Determine the (X, Y) coordinate at the center of the cell enclosing the given text.  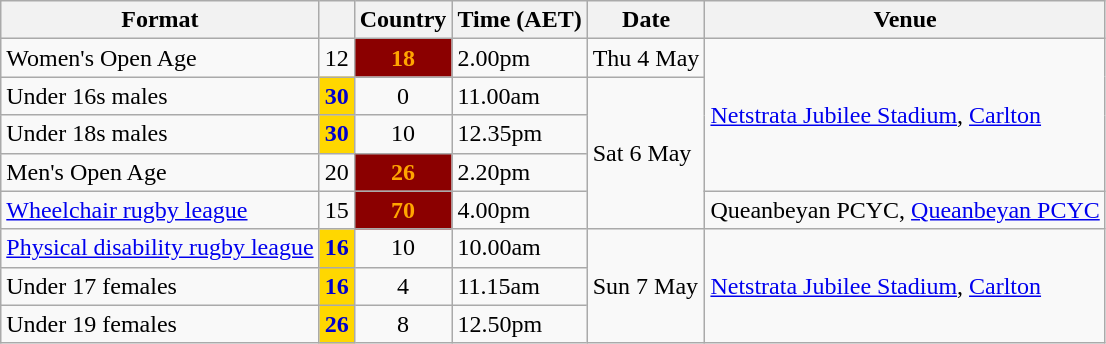
12 (336, 58)
Country (403, 20)
20 (336, 172)
Format (160, 20)
2.00pm (520, 58)
Date (646, 20)
0 (403, 96)
Queanbeyan PCYC, Queanbeyan PCYC (905, 210)
Time (AET) (520, 20)
Sat 6 May (646, 153)
15 (336, 210)
Physical disability rugby league (160, 248)
Women's Open Age (160, 58)
4.00pm (520, 210)
11.15am (520, 286)
Under 16s males (160, 96)
Wheelchair rugby league (160, 210)
Thu 4 May (646, 58)
2.20pm (520, 172)
Sun 7 May (646, 286)
Under 17 females (160, 286)
70 (403, 210)
Under 19 females (160, 324)
Under 18s males (160, 134)
10.00am (520, 248)
12.50pm (520, 324)
12.35pm (520, 134)
4 (403, 286)
8 (403, 324)
11.00am (520, 96)
Venue (905, 20)
18 (403, 58)
Men's Open Age (160, 172)
